Find where the given text appears and provide that cell's center as [X, Y] coordinate. 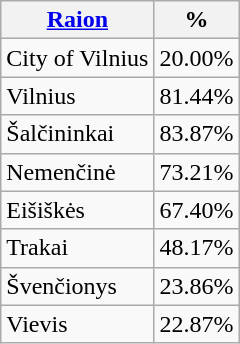
73.21% [196, 172]
23.86% [196, 286]
Šalčininkai [78, 134]
Eišiškės [78, 210]
Raion [78, 20]
Vilnius [78, 96]
% [196, 20]
83.87% [196, 134]
81.44% [196, 96]
22.87% [196, 324]
Švenčionys [78, 286]
67.40% [196, 210]
Vievis [78, 324]
48.17% [196, 248]
Nemenčinė [78, 172]
20.00% [196, 58]
City of Vilnius [78, 58]
Trakai [78, 248]
